Detect which cell encompasses the target text, then output its (X, Y) center coordinate. 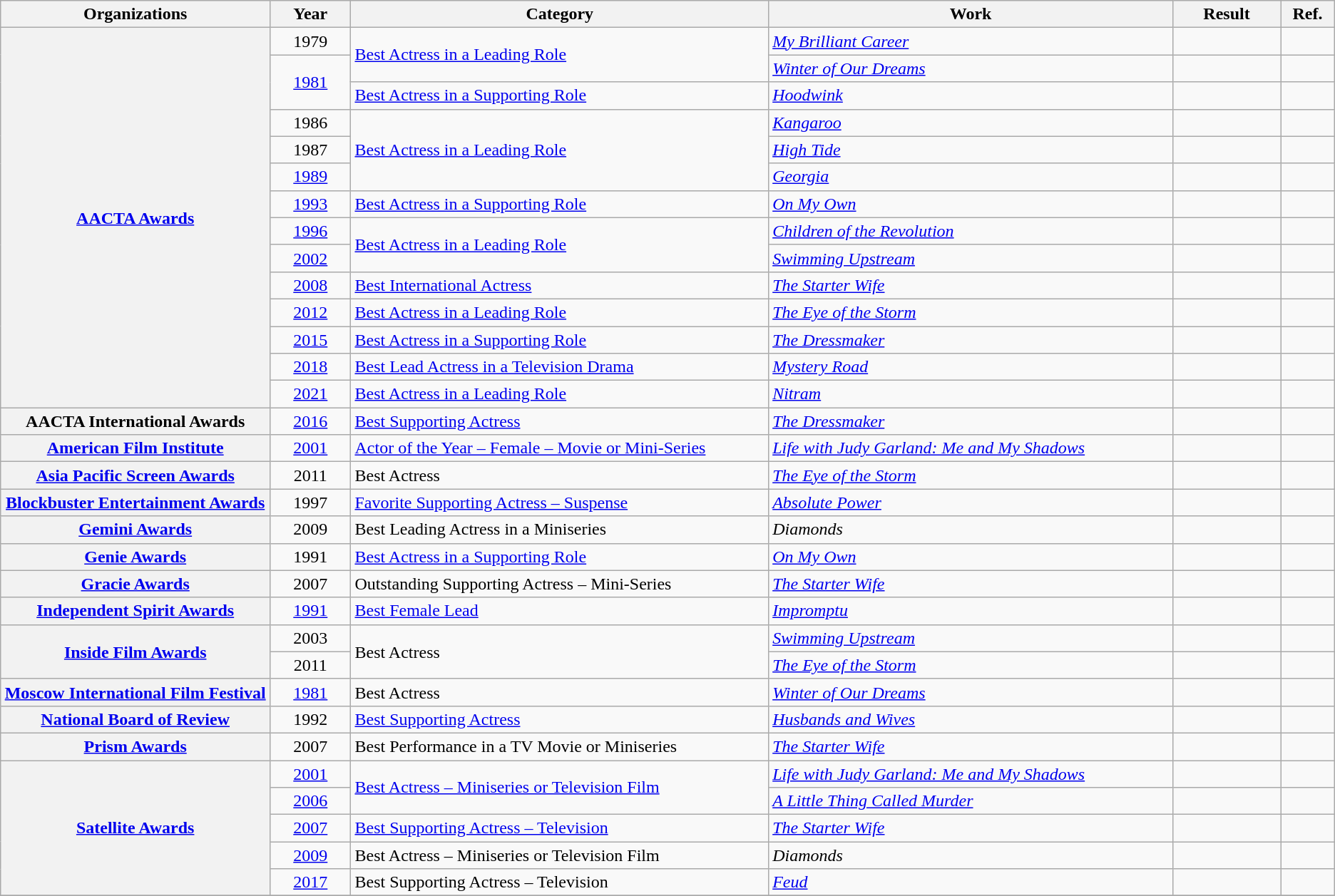
Best Female Lead (560, 611)
Feud (971, 882)
2017 (311, 882)
Gracie Awards (135, 584)
High Tide (971, 150)
1996 (311, 231)
2012 (311, 312)
2002 (311, 258)
Mystery Road (971, 367)
1993 (311, 204)
Category (560, 14)
Best Lead Actress in a Television Drama (560, 367)
Georgia (971, 177)
National Board of Review (135, 719)
Moscow International Film Festival (135, 692)
Genie Awards (135, 557)
AACTA International Awards (135, 421)
Prism Awards (135, 746)
1997 (311, 503)
1979 (311, 41)
Result (1227, 14)
Hoodwink (971, 96)
1987 (311, 150)
Impromptu (971, 611)
2003 (311, 638)
Kangaroo (971, 123)
Independent Spirit Awards (135, 611)
Nitram (971, 394)
Best Leading Actress in a Miniseries (560, 530)
Outstanding Supporting Actress – Mini-Series (560, 584)
Best International Actress (560, 285)
My Brilliant Career (971, 41)
2016 (311, 421)
2008 (311, 285)
1989 (311, 177)
Favorite Supporting Actress – Suspense (560, 503)
Actor of the Year – Female – Movie or Mini-Series (560, 448)
Best Performance in a TV Movie or Miniseries (560, 746)
Gemini Awards (135, 530)
1986 (311, 123)
Work (971, 14)
Inside Film Awards (135, 652)
AACTA Awards (135, 218)
A Little Thing Called Murder (971, 801)
Satellite Awards (135, 828)
1992 (311, 719)
Husbands and Wives (971, 719)
Year (311, 14)
Absolute Power (971, 503)
Organizations (135, 14)
2021 (311, 394)
Children of the Revolution (971, 231)
Ref. (1308, 14)
Asia Pacific Screen Awards (135, 475)
2015 (311, 340)
2018 (311, 367)
Blockbuster Entertainment Awards (135, 503)
2006 (311, 801)
American Film Institute (135, 448)
